Find where the given text appears and provide that cell's center as (x, y) coordinate. 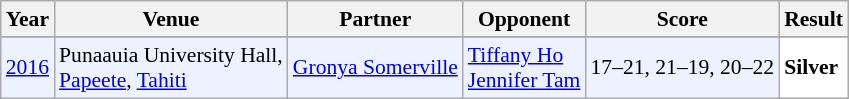
Result (814, 19)
Year (28, 19)
Opponent (524, 19)
2016 (28, 68)
Score (682, 19)
Tiffany Ho Jennifer Tam (524, 68)
Silver (814, 68)
17–21, 21–19, 20–22 (682, 68)
Partner (376, 19)
Venue (171, 19)
Gronya Somerville (376, 68)
Punaauia University Hall, Papeete, Tahiti (171, 68)
